From the cell containing the given text, extract its center point as (x, y) coordinate. 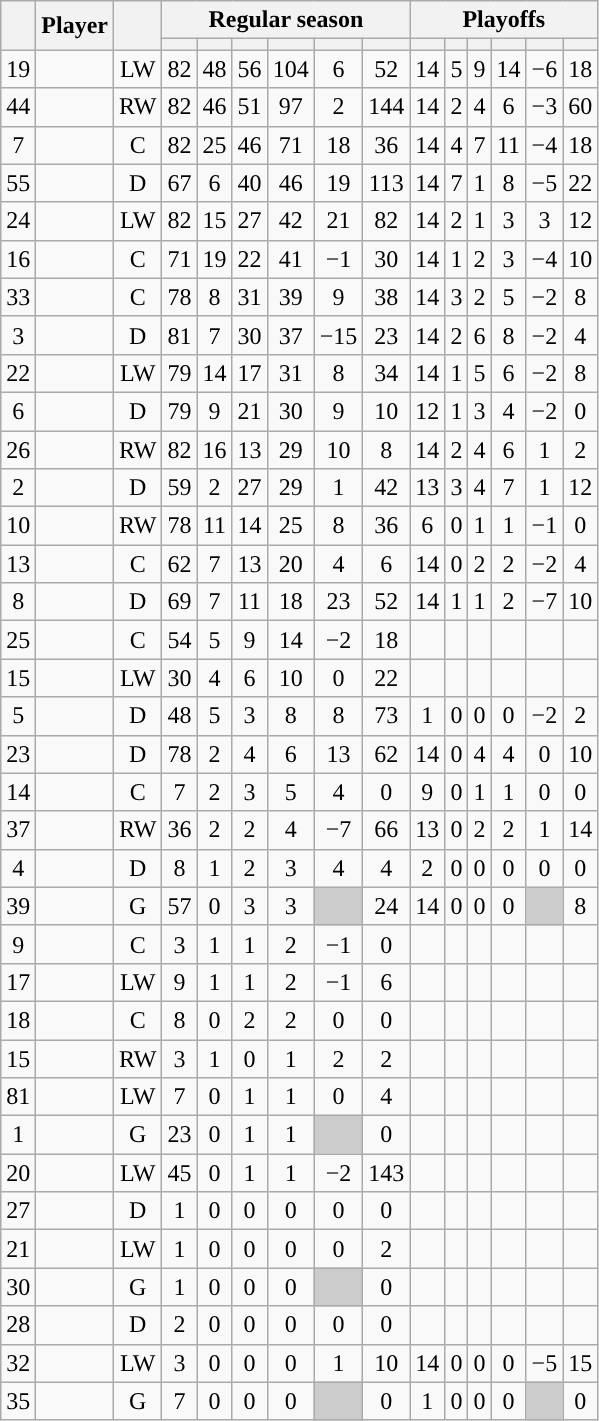
66 (386, 830)
144 (386, 107)
45 (180, 1173)
35 (18, 1401)
59 (180, 488)
40 (250, 183)
54 (180, 640)
55 (18, 183)
97 (290, 107)
67 (180, 183)
44 (18, 107)
41 (290, 259)
69 (180, 602)
113 (386, 183)
−15 (338, 335)
56 (250, 69)
34 (386, 373)
73 (386, 716)
143 (386, 1173)
60 (580, 107)
Regular season (286, 20)
−6 (544, 69)
28 (18, 1325)
57 (180, 906)
104 (290, 69)
38 (386, 297)
33 (18, 297)
Player (75, 26)
−3 (544, 107)
Playoffs (504, 20)
32 (18, 1363)
26 (18, 449)
51 (250, 107)
